Output the (X, Y) coordinate of the center of the cell containing the given text.  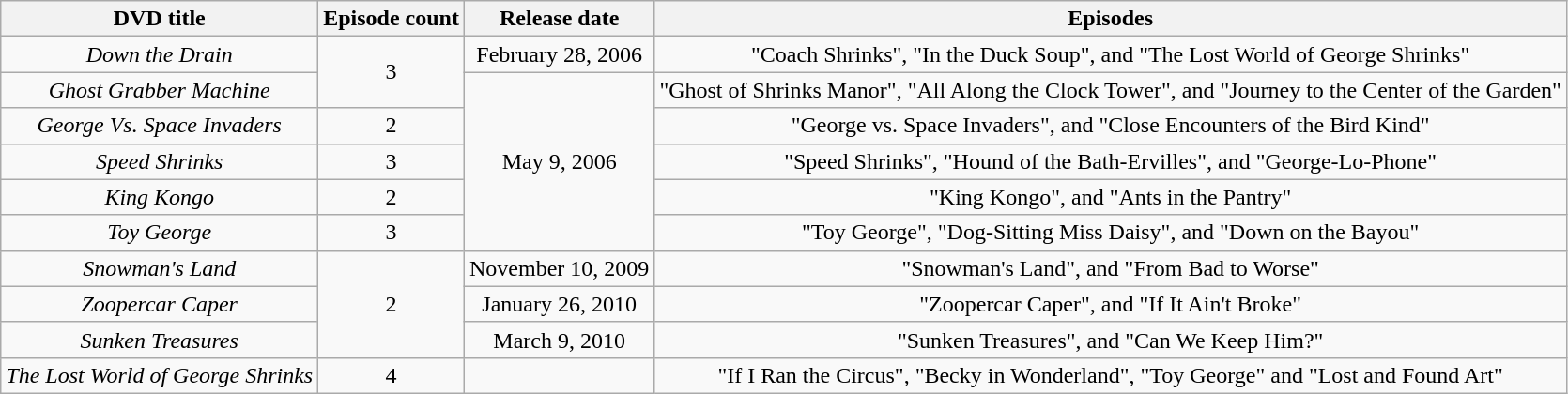
"If I Ran the Circus", "Becky in Wonderland", "Toy George" and "Lost and Found Art" (1111, 375)
November 10, 2009 (559, 268)
Ghost Grabber Machine (160, 90)
"Speed Shrinks", "Hound of the Bath-Ervilles", and "George-Lo-Phone" (1111, 161)
Release date (559, 19)
Down the Drain (160, 54)
Toy George (160, 233)
January 26, 2010 (559, 304)
"Toy George", "Dog-Sitting Miss Daisy", and "Down on the Bayou" (1111, 233)
"George vs. Space Invaders", and "Close Encounters of the Bird Kind" (1111, 126)
"King Kongo", and "Ants in the Pantry" (1111, 197)
Zoopercar Caper (160, 304)
Episode count (392, 19)
Episodes (1111, 19)
"Zoopercar Caper", and "If It Ain't Broke" (1111, 304)
May 9, 2006 (559, 161)
"Coach Shrinks", "In the Duck Soup", and "The Lost World of George Shrinks" (1111, 54)
Snowman's Land (160, 268)
The Lost World of George Shrinks (160, 375)
George Vs. Space Invaders (160, 126)
4 (392, 375)
Speed Shrinks (160, 161)
DVD title (160, 19)
King Kongo (160, 197)
"Snowman's Land", and "From Bad to Worse" (1111, 268)
March 9, 2010 (559, 340)
February 28, 2006 (559, 54)
"Sunken Treasures", and "Can We Keep Him?" (1111, 340)
"Ghost of Shrinks Manor", "All Along the Clock Tower", and "Journey to the Center of the Garden" (1111, 90)
Sunken Treasures (160, 340)
